Scan for the cell matching the given text and deliver its [X, Y] coordinate at center. 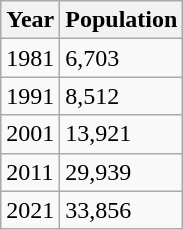
Year [30, 20]
29,939 [122, 172]
8,512 [122, 96]
6,703 [122, 58]
2001 [30, 134]
2011 [30, 172]
1981 [30, 58]
2021 [30, 210]
Population [122, 20]
13,921 [122, 134]
1991 [30, 96]
33,856 [122, 210]
